Locate the cell with the specified text and output its (x, y) center coordinate. 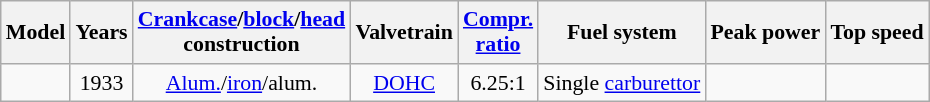
Single carburettor (622, 82)
DOHC (404, 82)
Peak power (765, 32)
Years (101, 32)
Top speed (876, 32)
Compr.ratio (498, 32)
1933 (101, 82)
Alum./iron/alum. (242, 82)
6.25:1 (498, 82)
Valvetrain (404, 32)
Crankcase/block/headconstruction (242, 32)
Fuel system (622, 32)
Model (36, 32)
